Return [x, y] of the center of cell containing provided text 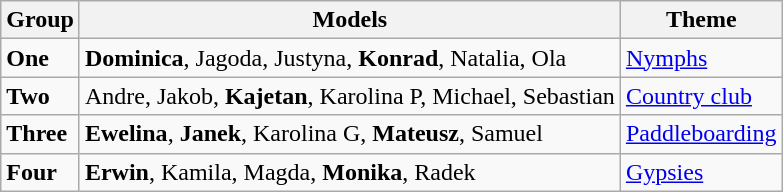
Erwin, Kamila, Magda, Monika, Radek [350, 172]
Dominica, Jagoda, Justyna, Konrad, Natalia, Ola [350, 58]
Nymphs [701, 58]
Country club [701, 96]
Group [40, 20]
Models [350, 20]
Ewelina, Janek, Karolina G, Mateusz, Samuel [350, 134]
Three [40, 134]
Gypsies [701, 172]
Paddleboarding [701, 134]
Two [40, 96]
Andre, Jakob, Kajetan, Karolina P, Michael, Sebastian [350, 96]
Four [40, 172]
Theme [701, 20]
One [40, 58]
